Provide the [X, Y] coordinate of the cell's center where the given text is located.  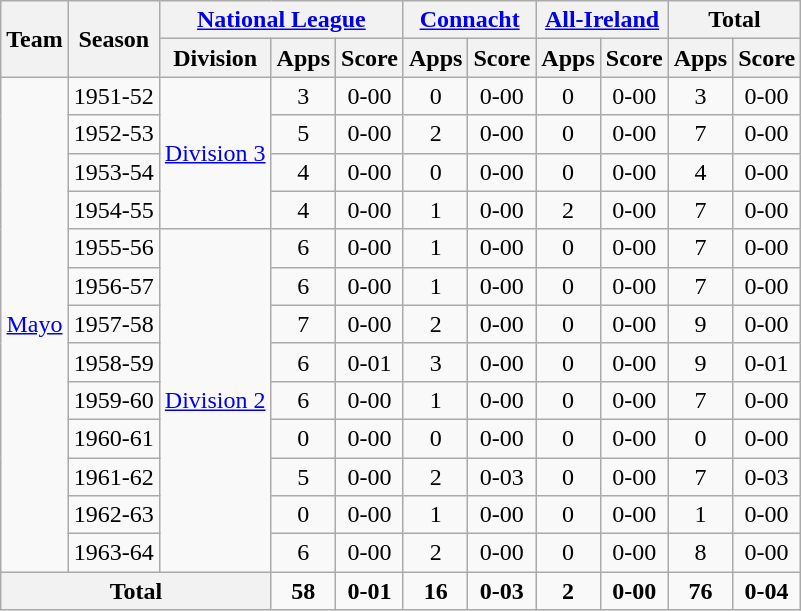
16 [435, 591]
1957-58 [114, 324]
1960-61 [114, 438]
1962-63 [114, 515]
Team [35, 39]
National League [281, 20]
Division 2 [215, 400]
1951-52 [114, 96]
1953-54 [114, 172]
1961-62 [114, 477]
58 [303, 591]
8 [700, 553]
1954-55 [114, 210]
All-Ireland [602, 20]
0-04 [767, 591]
76 [700, 591]
1959-60 [114, 400]
1963-64 [114, 553]
1955-56 [114, 248]
1956-57 [114, 286]
Mayo [35, 324]
1958-59 [114, 362]
Connacht [469, 20]
Season [114, 39]
Division 3 [215, 153]
Division [215, 58]
1952-53 [114, 134]
